Determine the (x, y) coordinate at the center of the cell enclosing the given text.  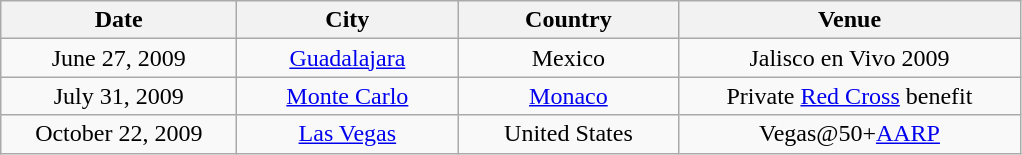
Country (568, 20)
Monaco (568, 96)
Private Red Cross benefit (850, 96)
Mexico (568, 58)
Las Vegas (348, 134)
Jalisco en Vivo 2009 (850, 58)
June 27, 2009 (119, 58)
October 22, 2009 (119, 134)
Guadalajara (348, 58)
City (348, 20)
Venue (850, 20)
Monte Carlo (348, 96)
Vegas@50+AARP (850, 134)
United States (568, 134)
July 31, 2009 (119, 96)
Date (119, 20)
